Return the (x, y) coordinate for the center point of the cell that contains the specified text.  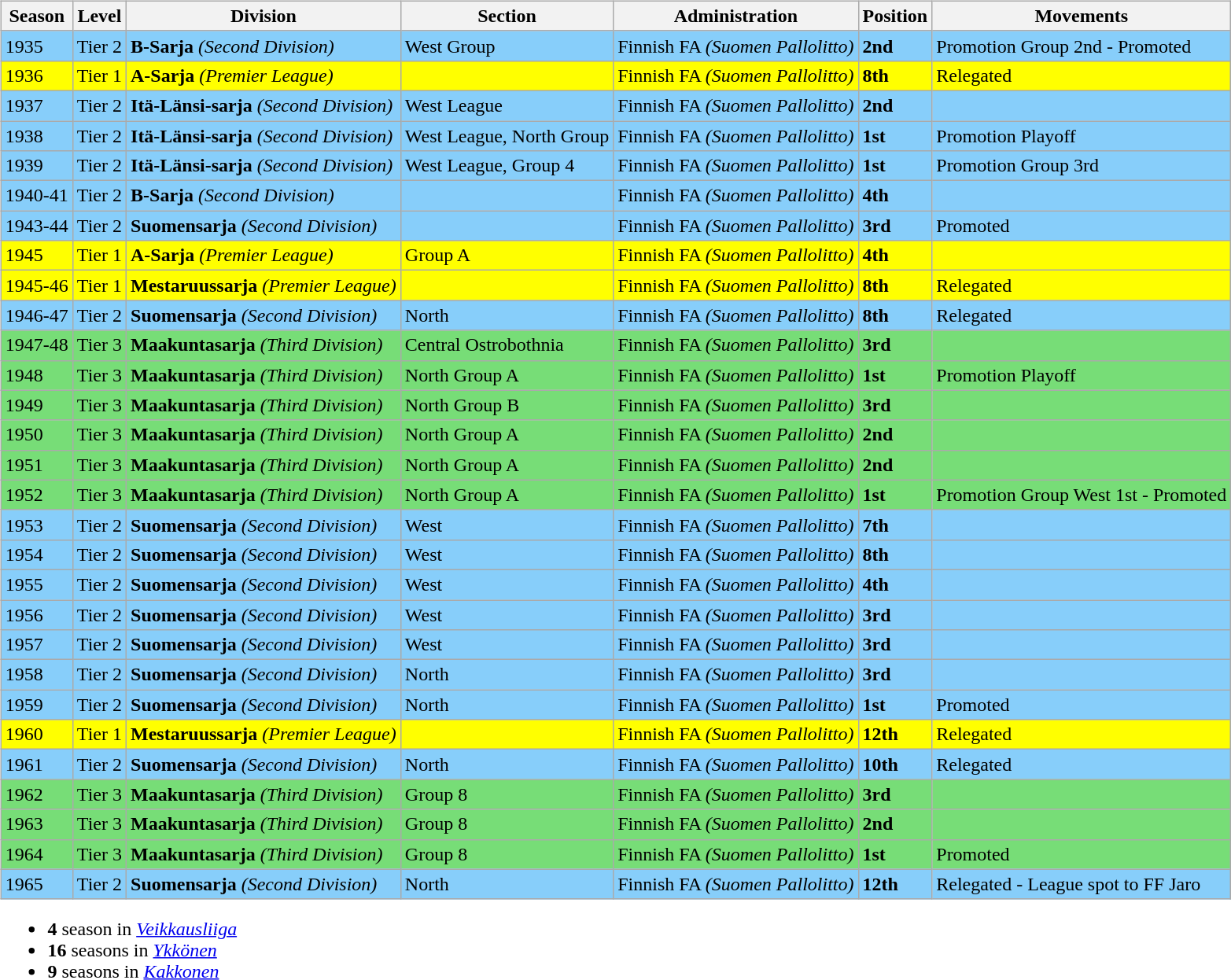
1945-46 (36, 286)
1947-48 (36, 345)
1935 (36, 46)
1960 (36, 735)
1954 (36, 554)
1956 (36, 614)
1964 (36, 854)
1955 (36, 584)
Group A (507, 256)
1963 (36, 824)
1948 (36, 375)
1953 (36, 525)
7th (895, 525)
1962 (36, 794)
Administration (736, 16)
Relegated - League spot to FF Jaro (1082, 884)
Central Ostrobothnia (507, 345)
1961 (36, 764)
Level (99, 16)
1936 (36, 76)
West Group (507, 46)
Season (36, 16)
1945 (36, 256)
1951 (36, 465)
1957 (36, 645)
Division (264, 16)
Promotion Group 3rd (1082, 166)
1939 (36, 166)
Section (507, 16)
1959 (36, 705)
West League, Group 4 (507, 166)
Promotion Group 2nd - Promoted (1082, 46)
1946-47 (36, 315)
North Group B (507, 405)
Promotion Group West 1st - Promoted (1082, 495)
West League, North Group (507, 136)
1952 (36, 495)
1940-41 (36, 196)
1958 (36, 675)
1938 (36, 136)
10th (895, 764)
1943-44 (36, 226)
Position (895, 16)
Movements (1082, 16)
1949 (36, 405)
1937 (36, 105)
West League (507, 105)
1950 (36, 435)
1965 (36, 884)
